Find where the given text appears and provide that cell's center as [x, y] coordinate. 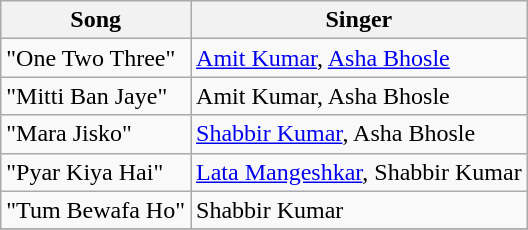
Shabbir Kumar [360, 210]
Shabbir Kumar, Asha Bhosle [360, 134]
"Tum Bewafa Ho" [96, 210]
"Mitti Ban Jaye" [96, 96]
Lata Mangeshkar, Shabbir Kumar [360, 172]
"Mara Jisko" [96, 134]
Singer [360, 20]
Song [96, 20]
"One Two Three" [96, 58]
"Pyar Kiya Hai" [96, 172]
